Capture the cell that displays the provided text and extract its [X, Y] central coordinate. 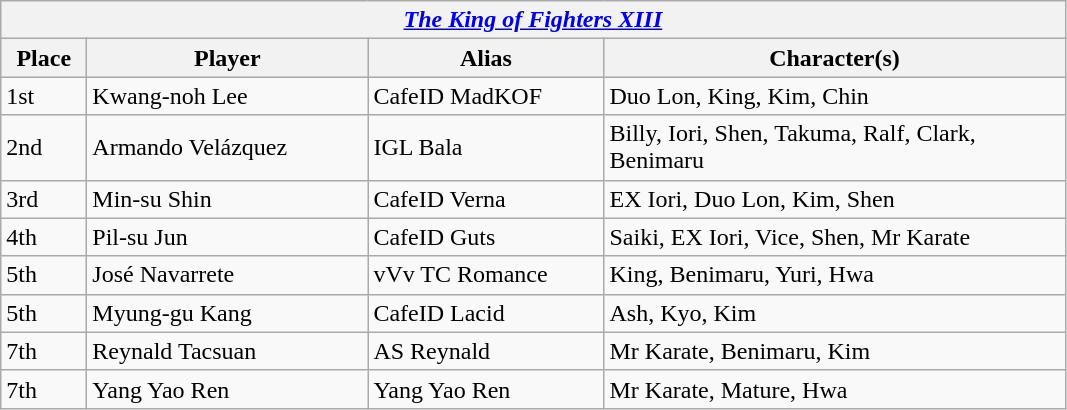
Myung-gu Kang [228, 313]
IGL Bala [486, 148]
Ash, Kyo, Kim [834, 313]
Mr Karate, Mature, Hwa [834, 389]
2nd [44, 148]
EX Iori, Duo Lon, Kim, Shen [834, 199]
Mr Karate, Benimaru, Kim [834, 351]
Saiki, EX Iori, Vice, Shen, Mr Karate [834, 237]
CafeID Lacid [486, 313]
CafeID MadKOF [486, 96]
Character(s) [834, 58]
Armando Velázquez [228, 148]
3rd [44, 199]
AS Reynald [486, 351]
King, Benimaru, Yuri, Hwa [834, 275]
The King of Fighters XIII [533, 20]
Alias [486, 58]
Min-su Shin [228, 199]
Duo Lon, King, Kim, Chin [834, 96]
vVv TC Romance [486, 275]
Player [228, 58]
Pil-su Jun [228, 237]
Reynald Tacsuan [228, 351]
CafeID Verna [486, 199]
Place [44, 58]
1st [44, 96]
Billy, Iori, Shen, Takuma, Ralf, Clark, Benimaru [834, 148]
CafeID Guts [486, 237]
Kwang-noh Lee [228, 96]
José Navarrete [228, 275]
4th [44, 237]
